Pinpoint the cell where the given text exists, returning its (x, y) midpoint coordinate. 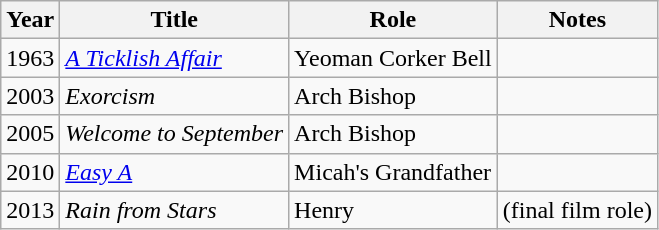
2013 (30, 210)
Welcome to September (174, 134)
Rain from Stars (174, 210)
Yeoman Corker Bell (394, 58)
Henry (394, 210)
2010 (30, 172)
1963 (30, 58)
Exorcism (174, 96)
Role (394, 20)
A Ticklish Affair (174, 58)
Easy A (174, 172)
Title (174, 20)
Year (30, 20)
2003 (30, 96)
Micah's Grandfather (394, 172)
(final film role) (577, 210)
Notes (577, 20)
2005 (30, 134)
